Locate the cell with the specified text and output its [x, y] center coordinate. 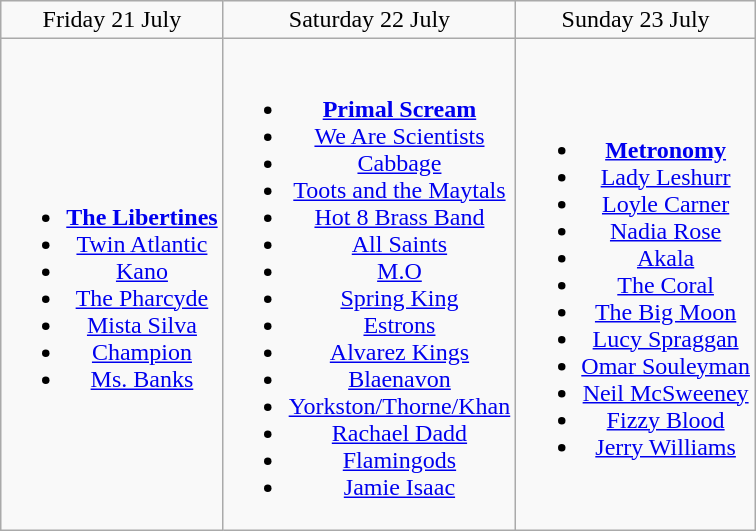
Sunday 23 July [636, 20]
Friday 21 July [112, 20]
The LibertinesTwin AtlanticKanoThe PharcydeMista SilvaChampionMs. Banks [112, 284]
MetronomyLady LeshurrLoyle CarnerNadia RoseAkalaThe CoralThe Big MoonLucy SpragganOmar SouleymanNeil McSweeneyFizzy BloodJerry Williams [636, 284]
Saturday 22 July [370, 20]
